Output the (x, y) coordinate of the center of the cell containing the given text.  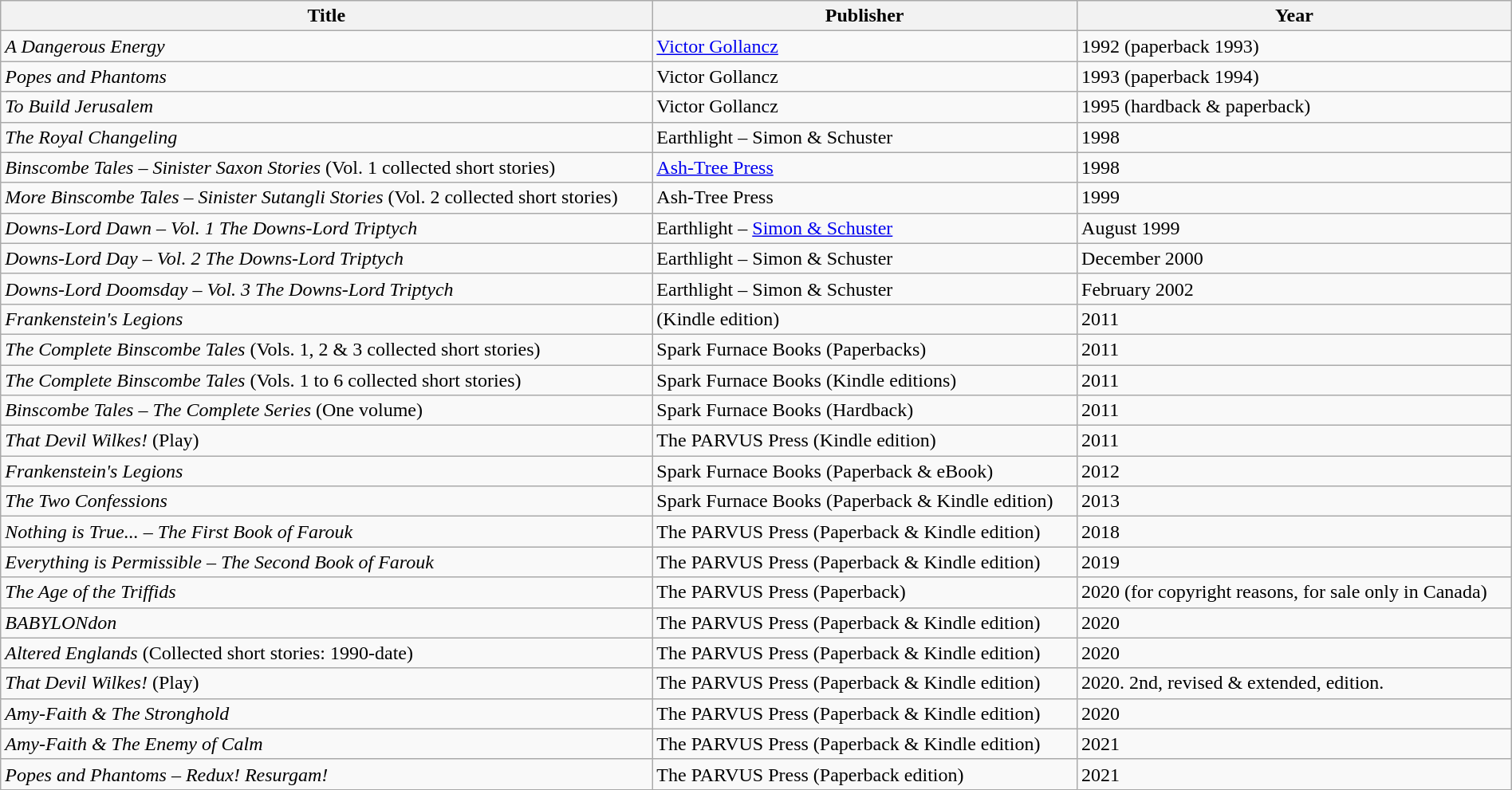
A Dangerous Energy (327, 46)
Spark Furnace Books (Kindle editions) (864, 380)
Title (327, 16)
Amy-Faith & The Stronghold (327, 713)
(Kindle edition) (864, 319)
1992 (paperback 1993) (1295, 46)
1993 (paperback 1994) (1295, 77)
2018 (1295, 532)
Amy-Faith & The Enemy of Calm (327, 744)
Spark Furnace Books (Paperback & eBook) (864, 471)
2020. 2nd, revised & extended, edition. (1295, 683)
Popes and Phantoms – Redux! Resurgam! (327, 774)
More Binscombe Tales – Sinister Sutangli Stories (Vol. 2 collected short stories) (327, 198)
Downs-Lord Dawn – Vol. 1 The Downs-Lord Triptych (327, 228)
Altered Englands (Collected short stories: 1990-date) (327, 653)
2013 (1295, 501)
To Build Jerusalem (327, 107)
The PARVUS Press (Paperback) (864, 592)
The Age of the Triffids (327, 592)
The PARVUS Press (Kindle edition) (864, 441)
The Two Confessions (327, 501)
Downs-Lord Doomsday – Vol. 3 The Downs-Lord Triptych (327, 289)
Spark Furnace Books (Hardback) (864, 411)
The Royal Changeling (327, 137)
Popes and Phantoms (327, 77)
Everything is Permissible – The Second Book of Farouk (327, 562)
August 1999 (1295, 228)
Downs-Lord Day – Vol. 2 The Downs-Lord Triptych (327, 258)
BABYLONdon (327, 623)
1995 (hardback & paperback) (1295, 107)
The Complete Binscombe Tales (Vols. 1, 2 & 3 collected short stories) (327, 349)
2019 (1295, 562)
Publisher (864, 16)
Spark Furnace Books (Paperback & Kindle edition) (864, 501)
December 2000 (1295, 258)
Binscombe Tales – The Complete Series (One volume) (327, 411)
The PARVUS Press (Paperback edition) (864, 774)
February 2002 (1295, 289)
Spark Furnace Books (Paperbacks) (864, 349)
2012 (1295, 471)
1999 (1295, 198)
Binscombe Tales – Sinister Saxon Stories (Vol. 1 collected short stories) (327, 167)
2020 (for copyright reasons, for sale only in Canada) (1295, 592)
Nothing is True... – The First Book of Farouk (327, 532)
Year (1295, 16)
The Complete Binscombe Tales (Vols. 1 to 6 collected short stories) (327, 380)
